Pinpoint the cell where the given text exists, returning its (X, Y) midpoint coordinate. 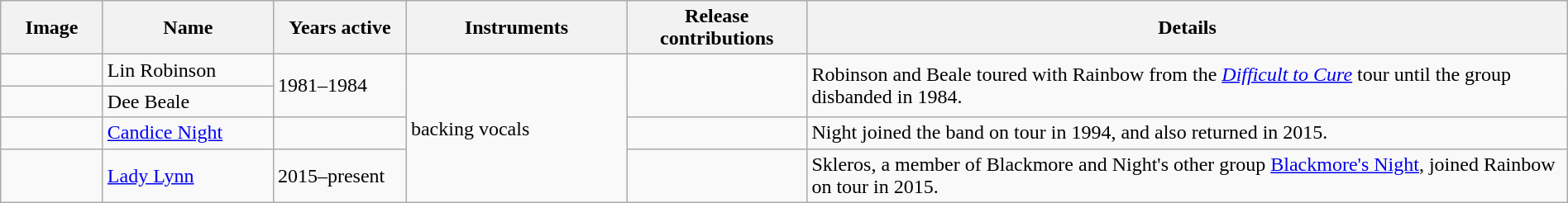
Skleros, a member of Blackmore and Night's other group Blackmore's Night, joined Rainbow on tour in 2015. (1188, 175)
Lin Robinson (188, 70)
Name (188, 28)
2015–present (339, 175)
Details (1188, 28)
Lady Lynn (188, 175)
Dee Beale (188, 101)
Years active (339, 28)
backing vocals (516, 129)
1981–1984 (339, 86)
Release contributions (717, 28)
Candice Night (188, 133)
Image (52, 28)
Instruments (516, 28)
Robinson and Beale toured with Rainbow from the Difficult to Cure tour until the group disbanded in 1984. (1188, 86)
Night joined the band on tour in 1994, and also returned in 2015. (1188, 133)
